Pinpoint the cell where the given text exists, returning its (x, y) midpoint coordinate. 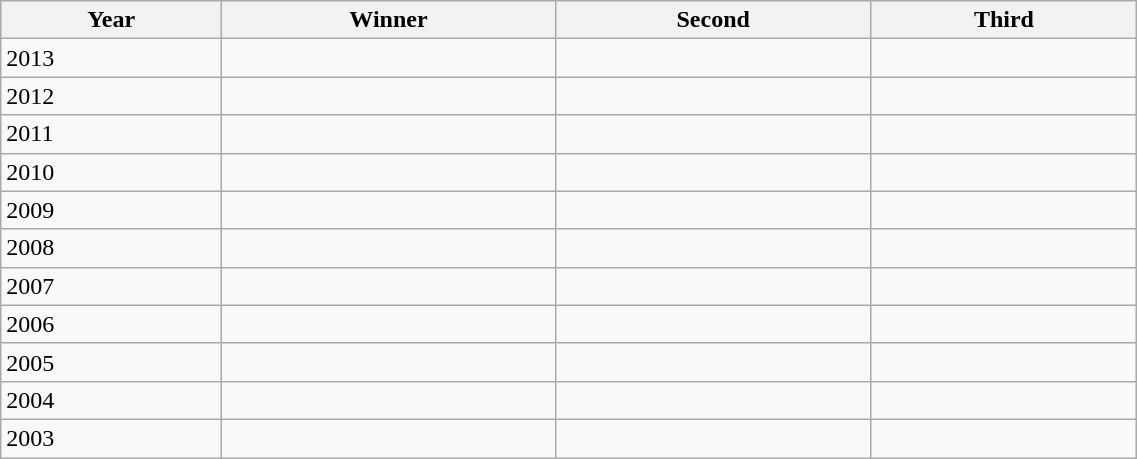
2011 (112, 134)
Winner (389, 20)
2007 (112, 286)
2004 (112, 400)
Year (112, 20)
2003 (112, 438)
2012 (112, 96)
2013 (112, 58)
2008 (112, 248)
2006 (112, 324)
Third (1004, 20)
2005 (112, 362)
Second (713, 20)
2009 (112, 210)
2010 (112, 172)
